Search for the cell housing the specified text and yield its [x, y] center coordinate. 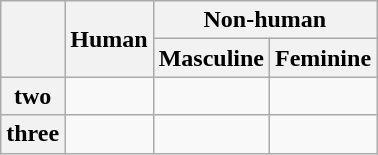
Human [109, 39]
Non-human [264, 20]
Feminine [324, 58]
three [33, 134]
two [33, 96]
Masculine [211, 58]
